Identify which cell holds the provided text, then report its [X, Y] central coordinate. 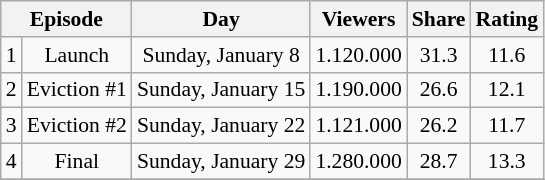
1 [12, 55]
Sunday, January 15 [221, 90]
Day [221, 19]
1.120.000 [358, 55]
Eviction #2 [77, 126]
4 [12, 162]
Sunday, January 8 [221, 55]
1.190.000 [358, 90]
11.7 [507, 126]
Sunday, January 22 [221, 126]
26.6 [439, 90]
Launch [77, 55]
Viewers [358, 19]
31.3 [439, 55]
Eviction #1 [77, 90]
28.7 [439, 162]
11.6 [507, 55]
Final [77, 162]
12.1 [507, 90]
2 [12, 90]
Episode [66, 19]
Share [439, 19]
1.280.000 [358, 162]
26.2 [439, 126]
3 [12, 126]
1.121.000 [358, 126]
Sunday, January 29 [221, 162]
Rating [507, 19]
13.3 [507, 162]
